Search for the cell housing the specified text and yield its [X, Y] center coordinate. 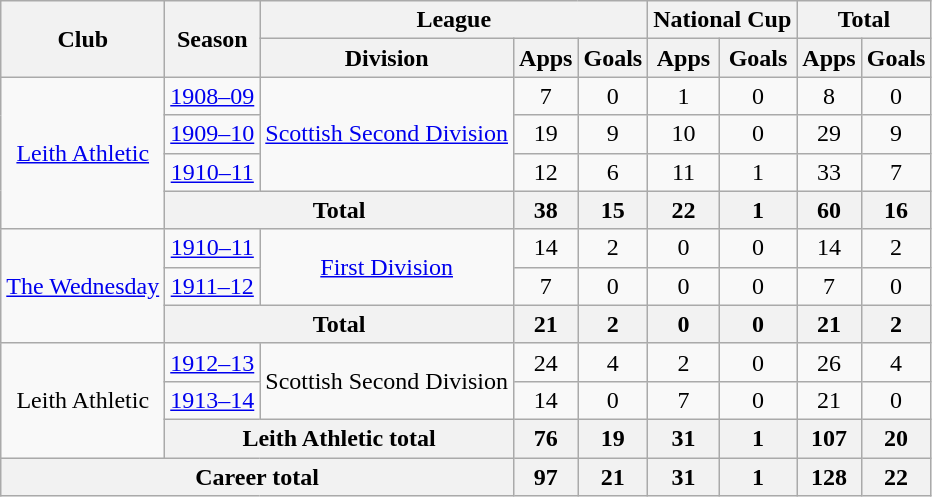
38 [546, 210]
60 [829, 210]
League [454, 20]
11 [684, 172]
12 [546, 172]
24 [546, 362]
Division [387, 58]
1911–12 [212, 286]
Season [212, 39]
97 [546, 477]
Club [83, 39]
76 [546, 438]
Career total [258, 477]
26 [829, 362]
1913–14 [212, 400]
1912–13 [212, 362]
1909–10 [212, 134]
107 [829, 438]
1908–09 [212, 96]
Leith Athletic total [340, 438]
6 [613, 172]
15 [613, 210]
20 [896, 438]
First Division [387, 267]
16 [896, 210]
29 [829, 134]
10 [684, 134]
33 [829, 172]
National Cup [722, 20]
The Wednesday [83, 286]
8 [829, 96]
128 [829, 477]
